Pinpoint the cell where the given text exists, returning its (x, y) midpoint coordinate. 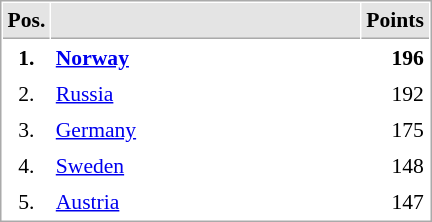
196 (396, 57)
Norway (206, 57)
Points (396, 21)
147 (396, 201)
4. (26, 165)
Germany (206, 129)
5. (26, 201)
2. (26, 93)
1. (26, 57)
Pos. (26, 21)
Russia (206, 93)
Sweden (206, 165)
192 (396, 93)
Austria (206, 201)
148 (396, 165)
3. (26, 129)
175 (396, 129)
